Output the (X, Y) coordinate of the center of the cell containing the given text.  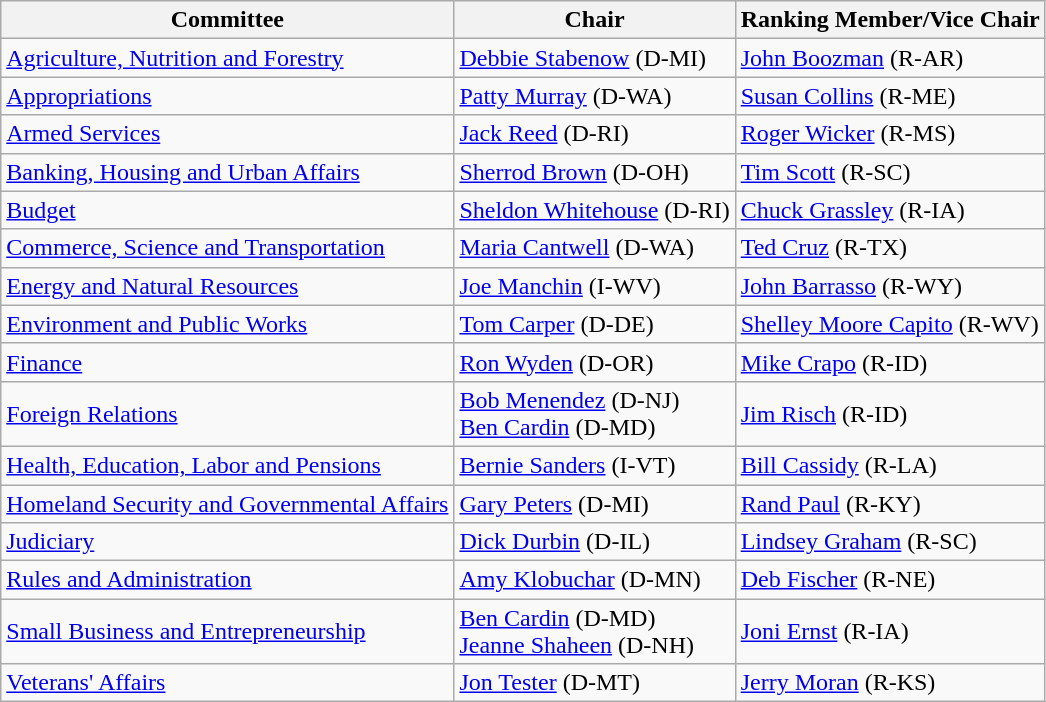
Sherrod Brown (D-OH) (594, 172)
Joni Ernst (R-IA) (890, 632)
Bill Cassidy (R-LA) (890, 465)
Small Business and Entrepreneurship (228, 632)
Appropriations (228, 96)
Ranking Member/Vice Chair (890, 20)
Ron Wyden (D-OR) (594, 362)
John Boozman (R-AR) (890, 58)
Environment and Public Works (228, 324)
Finance (228, 362)
Shelley Moore Capito (R-WV) (890, 324)
John Barrasso (R-WY) (890, 286)
Gary Peters (D-MI) (594, 503)
Jack Reed (D-RI) (594, 134)
Rand Paul (R-KY) (890, 503)
Bob Menendez (D-NJ) Ben Cardin (D-MD) (594, 414)
Judiciary (228, 542)
Debbie Stabenow (D-MI) (594, 58)
Jon Tester (D-MT) (594, 683)
Tom Carper (D-DE) (594, 324)
Veterans' Affairs (228, 683)
Roger Wicker (R-MS) (890, 134)
Commerce, Science and Transportation (228, 248)
Sheldon Whitehouse (D-RI) (594, 210)
Bernie Sanders (I-VT) (594, 465)
Susan Collins (R-ME) (890, 96)
Agriculture, Nutrition and Forestry (228, 58)
Ben Cardin (D-MD) Jeanne Shaheen (D-NH) (594, 632)
Jim Risch (R-ID) (890, 414)
Chuck Grassley (R-IA) (890, 210)
Health, Education, Labor and Pensions (228, 465)
Joe Manchin (I-WV) (594, 286)
Amy Klobuchar (D-MN) (594, 580)
Ted Cruz (R-TX) (890, 248)
Patty Murray (D-WA) (594, 96)
Foreign Relations (228, 414)
Deb Fischer (R-NE) (890, 580)
Dick Durbin (D-IL) (594, 542)
Armed Services (228, 134)
Tim Scott (R-SC) (890, 172)
Banking, Housing and Urban Affairs (228, 172)
Rules and Administration (228, 580)
Budget (228, 210)
Committee (228, 20)
Jerry Moran (R-KS) (890, 683)
Lindsey Graham (R-SC) (890, 542)
Mike Crapo (R-ID) (890, 362)
Chair (594, 20)
Energy and Natural Resources (228, 286)
Homeland Security and Governmental Affairs (228, 503)
Maria Cantwell (D-WA) (594, 248)
